Detect which cell encompasses the target text, then output its [x, y] center coordinate. 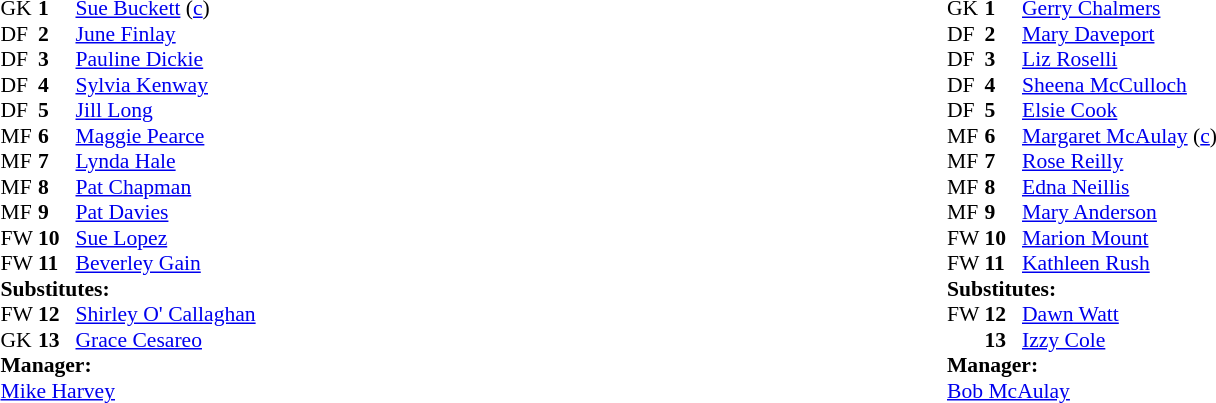
Pat Chapman [166, 187]
Pauline Dickie [166, 59]
Beverley Gain [166, 263]
Substitutes: [128, 289]
Lynda Hale [166, 161]
Maggie Pearce [166, 136]
Jill Long [166, 111]
Sylvia Kenway [166, 85]
June Finlay [166, 34]
Sue Lopez [166, 238]
Shirley O' Callaghan [166, 315]
Manager: [128, 365]
GK [19, 340]
Pat Davies [166, 213]
Grace Cesareo [166, 340]
